Scan for the cell matching the given text and deliver its (X, Y) coordinate at center. 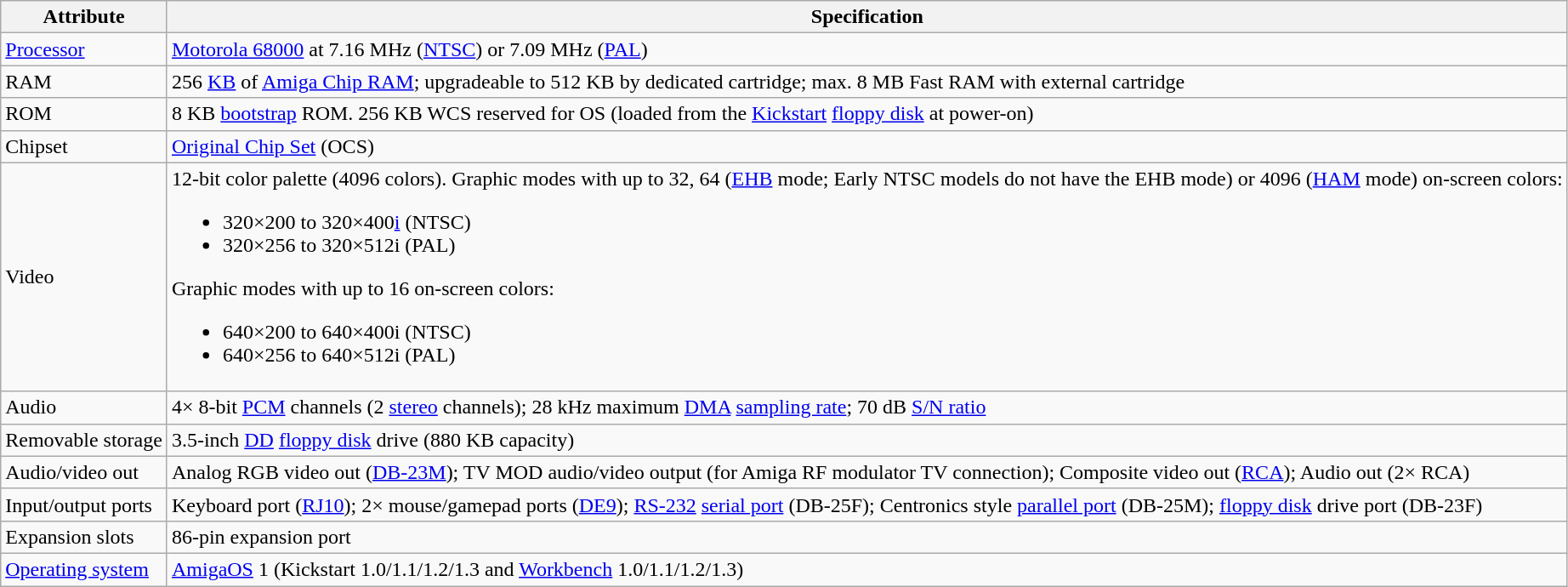
Expansion slots (84, 537)
3.5-inch DD floppy disk drive (880 KB capacity) (867, 440)
Audio (84, 407)
RAM (84, 82)
8 KB bootstrap ROM. 256 KB WCS reserved for OS (loaded from the Kickstart floppy disk at power-on) (867, 114)
Analog RGB video out (DB-23M); TV MOD audio/video output (for Amiga RF modulator TV connection); Composite video out (RCA); Audio out (2× RCA) (867, 472)
ROM (84, 114)
86-pin expansion port (867, 537)
AmigaOS 1 (Kickstart 1.0/1.1/1.2/1.3 and Workbench 1.0/1.1/1.2/1.3) (867, 569)
Specification (867, 17)
Original Chip Set (OCS) (867, 146)
Audio/video out (84, 472)
Attribute (84, 17)
Chipset (84, 146)
4× 8-bit PCM channels (2 stereo channels); 28 kHz maximum DMA sampling rate; 70 dB S/N ratio (867, 407)
Operating system (84, 569)
Input/output ports (84, 504)
Motorola 68000 at 7.16 MHz (NTSC) or 7.09 MHz (PAL) (867, 49)
Video (84, 277)
Removable storage (84, 440)
256 KB of Amiga Chip RAM; upgradeable to 512 KB by dedicated cartridge; max. 8 MB Fast RAM with external cartridge (867, 82)
Processor (84, 49)
